Find where the given text appears and provide that cell's center as (x, y) coordinate. 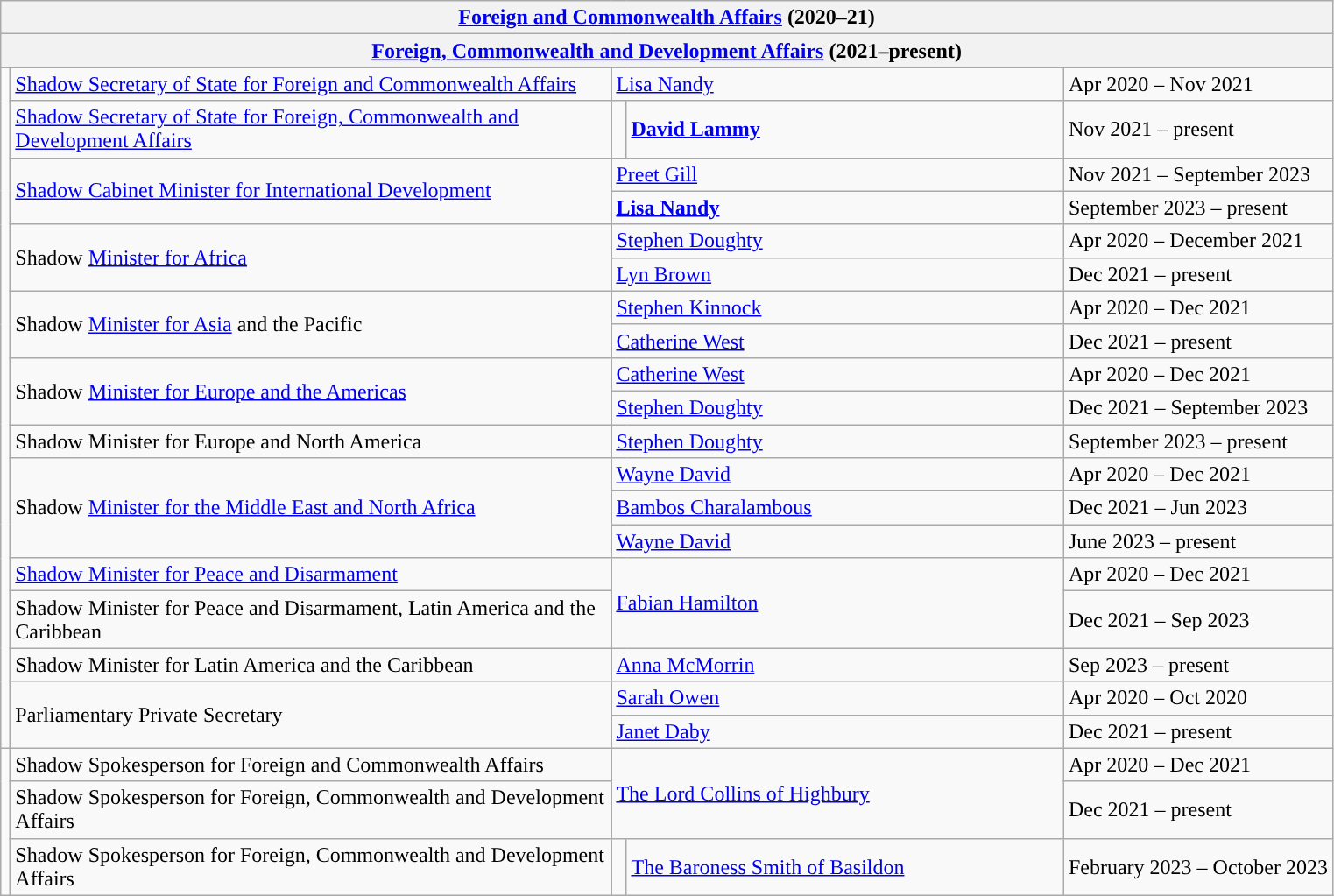
Shadow Minister for Asia and the Pacific (311, 324)
Anna McMorrin (837, 665)
Preet Gill (837, 174)
Shadow Minister for Peace and Disarmament, Latin America and the Caribbean (311, 620)
Janet Daby (837, 731)
Shadow Cabinet Minister for International Development (311, 191)
Shadow Minister for Europe and the Americas (311, 391)
February 2023 – October 2023 (1198, 867)
Lyn Brown (837, 274)
Nov 2021 – present (1198, 130)
Dec 2021 – Sep 2023 (1198, 620)
Shadow Minister for Peace and Disarmament (311, 575)
The Baroness Smith of Basildon (844, 867)
Shadow Secretary of State for Foreign, Commonwealth and Development Affairs (311, 130)
Dec 2021 – Jun 2023 (1198, 508)
Shadow Spokesperson for Foreign and Commonwealth Affairs (311, 765)
Bambos Charalambous (837, 508)
Shadow Minister for Europe and North America (311, 441)
Sarah Owen (837, 698)
Parliamentary Private Secretary (311, 715)
Apr 2020 – Oct 2020 (1198, 698)
Shadow Secretary of State for Foreign and Commonwealth Affairs (311, 84)
David Lammy (844, 130)
The Lord Collins of Highbury (837, 794)
Stephen Kinnock (837, 307)
Apr 2020 – December 2021 (1198, 241)
Nov 2021 – September 2023 (1198, 174)
Fabian Hamilton (837, 603)
Foreign and Commonwealth Affairs (2020–21) (667, 18)
Sep 2023 – present (1198, 665)
June 2023 – present (1198, 541)
Shadow Minister for Africa (311, 258)
Apr 2020 – Nov 2021 (1198, 84)
Foreign, Commonwealth and Development Affairs (2021–present) (667, 51)
Shadow Minister for Latin America and the Caribbean (311, 665)
Dec 2021 – September 2023 (1198, 407)
Shadow Minister for the Middle East and North Africa (311, 508)
